Output the [X, Y] coordinate of the center of the cell containing the given text.  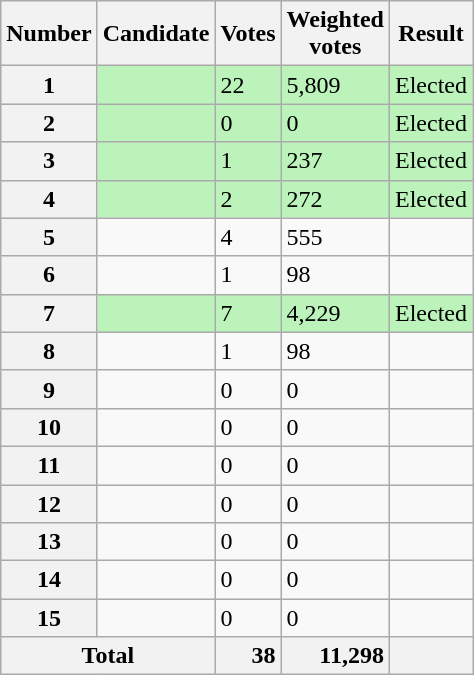
Candidate [156, 34]
6 [49, 275]
15 [49, 618]
11,298 [335, 656]
Votes [248, 34]
13 [49, 542]
237 [335, 161]
Result [430, 34]
9 [49, 389]
Weightedvotes [335, 34]
Total [108, 656]
10 [49, 427]
38 [248, 656]
11 [49, 465]
22 [248, 85]
12 [49, 503]
5,809 [335, 85]
14 [49, 580]
4,229 [335, 313]
Number [49, 34]
3 [49, 161]
5 [49, 237]
8 [49, 351]
555 [335, 237]
272 [335, 199]
